Locate the cell with the specified text and output its [X, Y] center coordinate. 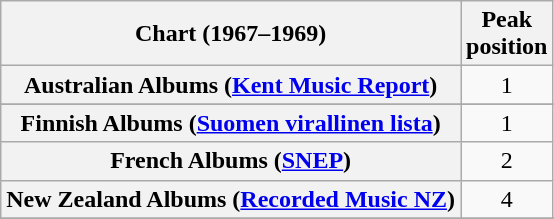
Chart (1967–1969) [231, 34]
2 [506, 161]
Peakposition [506, 34]
French Albums (SNEP) [231, 161]
Australian Albums (Kent Music Report) [231, 85]
Finnish Albums (Suomen virallinen lista) [231, 123]
4 [506, 199]
New Zealand Albums (Recorded Music NZ) [231, 199]
